Provide the (x, y) coordinate of the cell's center where the given text is located.  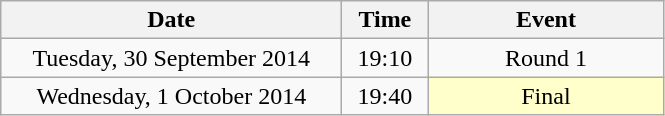
Time (385, 20)
Round 1 (546, 58)
19:40 (385, 96)
Final (546, 96)
Tuesday, 30 September 2014 (172, 58)
Event (546, 20)
19:10 (385, 58)
Date (172, 20)
Wednesday, 1 October 2014 (172, 96)
